Search for the cell housing the specified text and yield its [X, Y] center coordinate. 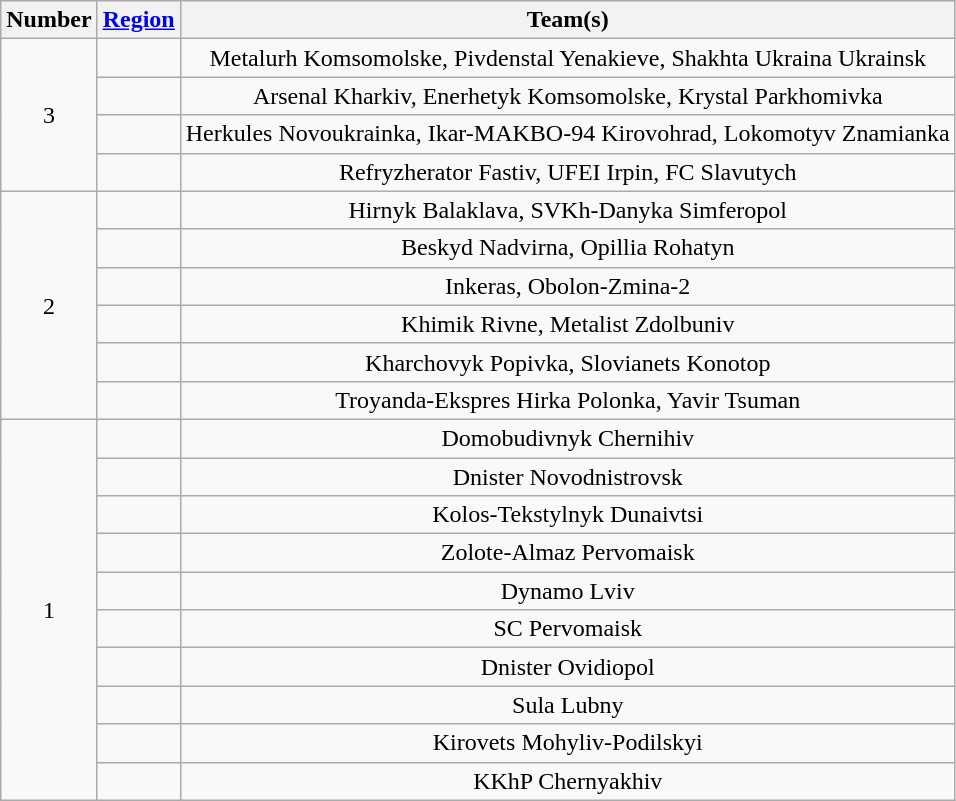
Domobudivnyk Chernihiv [568, 438]
KKhP Chernyakhiv [568, 781]
Sula Lubny [568, 705]
Dynamo Lviv [568, 591]
Number [49, 20]
Troyanda-Ekspres Hirka Polonka, Yavir Tsuman [568, 400]
Refryzherator Fastiv, UFEI Irpin, FC Slavutych [568, 172]
Dnister Ovidiopol [568, 667]
2 [49, 305]
Dnister Novodnistrovsk [568, 477]
1 [49, 610]
SC Pervomaisk [568, 629]
Hirnyk Balaklava, SVKh-Danyka Simferopol [568, 210]
Kirovets Mohyliv-Podilskyi [568, 743]
Herkules Novoukrainka, Ikar-MAKBO-94 Kirovohrad, Lokomotyv Znamianka [568, 134]
Kharchovyk Popivka, Slovianets Konotop [568, 362]
Inkeras, Obolon-Zmina-2 [568, 286]
Khimik Rivne, Metalist Zdolbuniv [568, 324]
Beskyd Nadvirna, Opillia Rohatyn [568, 248]
Zolote-Almaz Pervomaisk [568, 553]
Arsenal Kharkiv, Enerhetyk Komsomolske, Krystal Parkhomivka [568, 96]
Region [138, 20]
3 [49, 115]
Metalurh Komsomolske, Pivdenstal Yenakieve, Shakhta Ukraina Ukrainsk [568, 58]
Kolos-Tekstylnyk Dunaivtsi [568, 515]
Team(s) [568, 20]
